Output the (X, Y) coordinate of the center of the cell containing the given text.  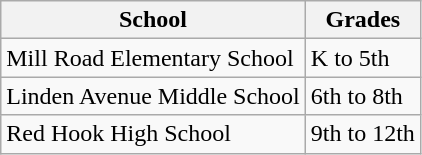
K to 5th (362, 58)
Red Hook High School (154, 134)
Linden Avenue Middle School (154, 96)
School (154, 20)
Mill Road Elementary School (154, 58)
6th to 8th (362, 96)
9th to 12th (362, 134)
Grades (362, 20)
